Return [X, Y] of the center of cell containing provided text 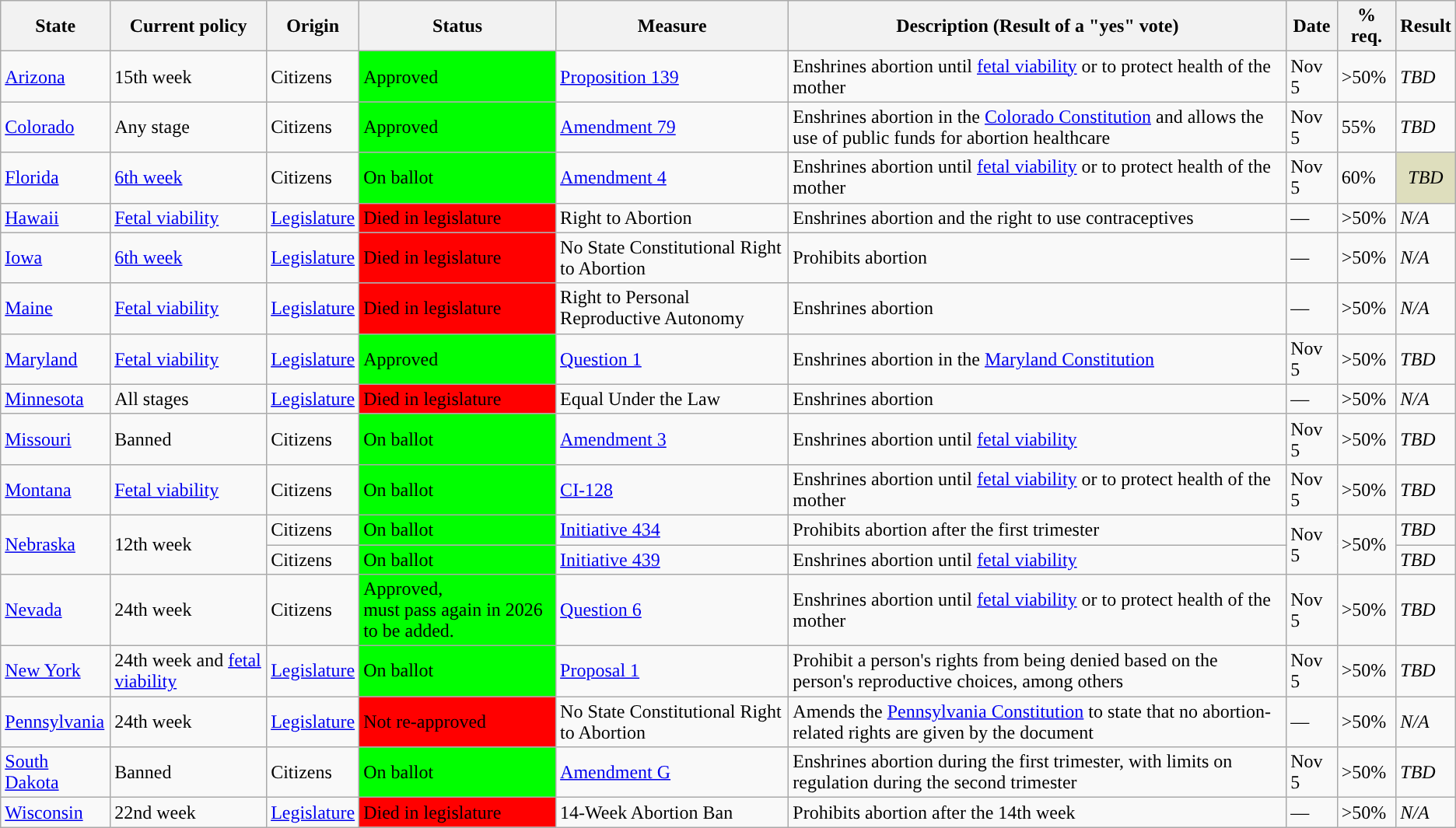
Wisconsin [56, 812]
Prohibits abortion after the first trimester [1038, 529]
55% [1367, 128]
Proposal 1 [672, 672]
Nebraska [56, 544]
Amendment 3 [672, 438]
Approved,must pass again in 2026 to be added. [457, 610]
Maryland [56, 359]
Proposition 139 [672, 76]
Current policy [188, 26]
Missouri [56, 438]
Iowa [56, 258]
South Dakota [56, 773]
Minnesota [56, 399]
Initiative 434 [672, 529]
Amendment G [672, 773]
Prohibits abortion after the 14th week [1038, 812]
12th week [188, 544]
15th week [188, 76]
Any stage [188, 128]
Amends the Pennsylvania Constitution to state that no abortion-related rights are given by the document [1038, 721]
Initiative 439 [672, 559]
All stages [188, 399]
Nevada [56, 610]
Question 1 [672, 359]
Montana [56, 490]
Equal Under the Law [672, 399]
Prohibits abortion [1038, 258]
Prohibit a person's rights from being denied based on the person's reproductive choices, among others [1038, 672]
Right to Abortion [672, 218]
Hawaii [56, 218]
22nd week [188, 812]
24th week and fetal viability [188, 672]
Enshrines abortion and the right to use contraceptives [1038, 218]
60% [1367, 177]
% req. [1367, 26]
Measure [672, 26]
Not re-approved [457, 721]
CI-128 [672, 490]
New York [56, 672]
Amendment 4 [672, 177]
Florida [56, 177]
Description (Result of a "yes" vote) [1038, 26]
Amendment 79 [672, 128]
Origin [313, 26]
Arizona [56, 76]
Date [1311, 26]
Colorado [56, 128]
Enshrines abortion during the first trimester, with limits on regulation during the second trimester [1038, 773]
Maine [56, 308]
Question 6 [672, 610]
Status [457, 26]
State [56, 26]
Result [1426, 26]
Enshrines abortion in the Maryland Constitution [1038, 359]
14-Week Abortion Ban [672, 812]
Pennsylvania [56, 721]
Enshrines abortion in the Colorado Constitution and allows the use of public funds for abortion healthcare [1038, 128]
Right to Personal Reproductive Autonomy [672, 308]
